Detect which cell encompasses the target text, then output its (X, Y) center coordinate. 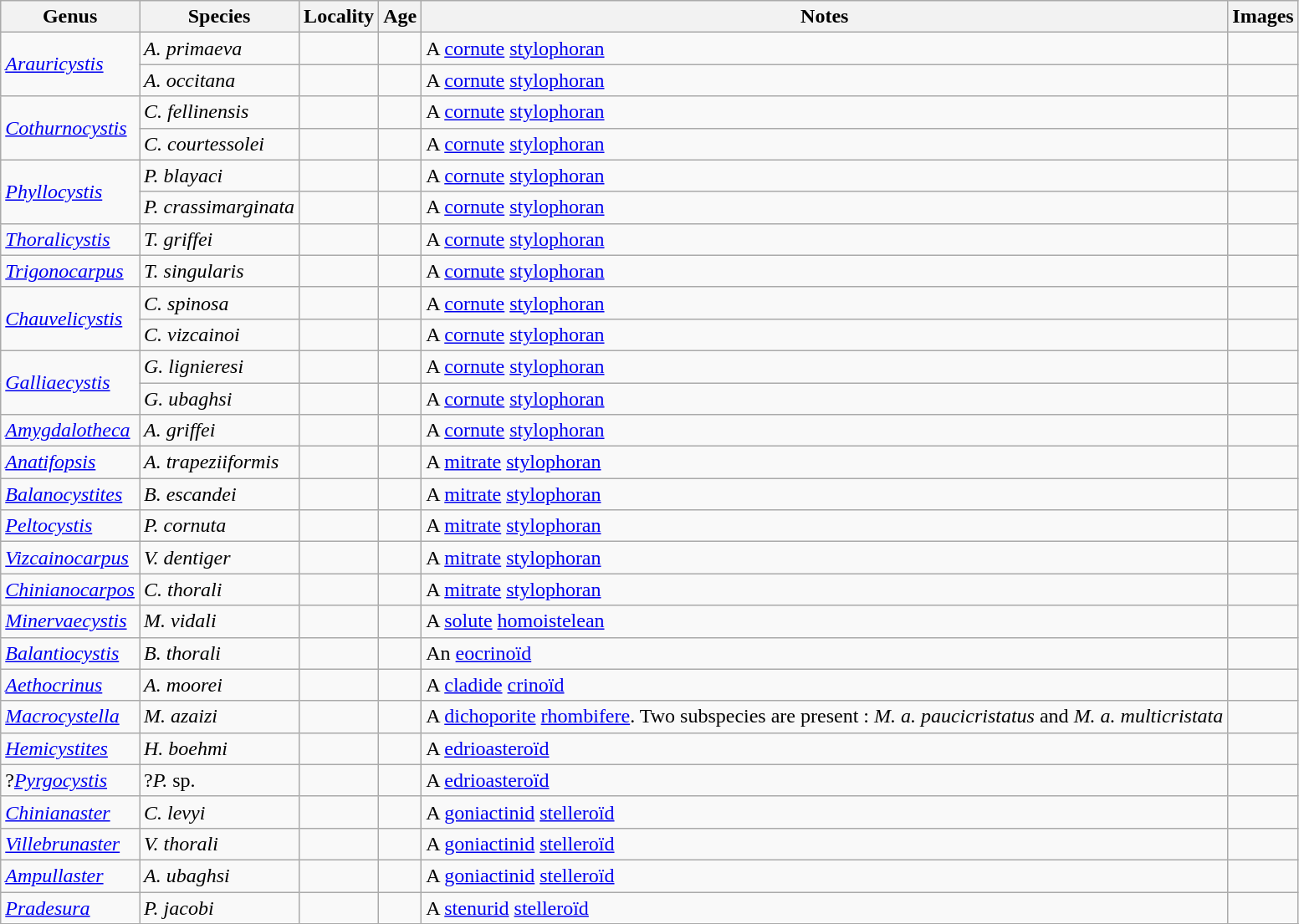
Genus (70, 17)
P. cornuta (219, 526)
T. singularis (219, 271)
B. thorali (219, 653)
P. jacobi (219, 907)
A. trapeziiformis (219, 462)
Phyllocystis (70, 191)
Minervaecystis (70, 621)
Locality (340, 17)
M. vidali (219, 621)
A. occitana (219, 80)
Ampullaster (70, 876)
Anatifopsis (70, 462)
Chinianocarpos (70, 590)
Pradesura (70, 907)
Hemicystites (70, 748)
Notes (825, 17)
?Pyrgocystis (70, 780)
Villebrunaster (70, 844)
A solute homoistelean (825, 621)
Thoralicystis (70, 239)
H. boehmi (219, 748)
Cothurnocystis (70, 128)
T. griffei (219, 239)
Macrocystella (70, 717)
Peltocystis (70, 526)
A dichoporite rhombifere. Two subspecies are present : M. a. paucicristatus and M. a. multicristata (825, 717)
C. vizcainoi (219, 334)
Aethocrinus (70, 685)
Balanocystites (70, 494)
M. azaizi (219, 717)
A. griffei (219, 431)
Arauricystis (70, 64)
Galliaecystis (70, 382)
C. fellinensis (219, 112)
A. ubaghsi (219, 876)
V. dentiger (219, 558)
Species (219, 17)
Age (400, 17)
B. escandei (219, 494)
Amygdalotheca (70, 431)
Vizcainocarpus (70, 558)
A stenurid stelleroïd (825, 907)
An eocrinoïd (825, 653)
V. thorali (219, 844)
Balantiocystis (70, 653)
?P. sp. (219, 780)
C. spinosa (219, 303)
Chinianaster (70, 812)
A. moorei (219, 685)
C. thorali (219, 590)
C. courtessolei (219, 144)
C. levyi (219, 812)
Trigonocarpus (70, 271)
Images (1263, 17)
A cladide crinoïd (825, 685)
P. crassimarginata (219, 207)
Chauvelicystis (70, 319)
A. primaeva (219, 48)
G. lignieresi (219, 366)
P. blayaci (219, 176)
G. ubaghsi (219, 399)
